Detect which cell encompasses the target text, then output its [x, y] center coordinate. 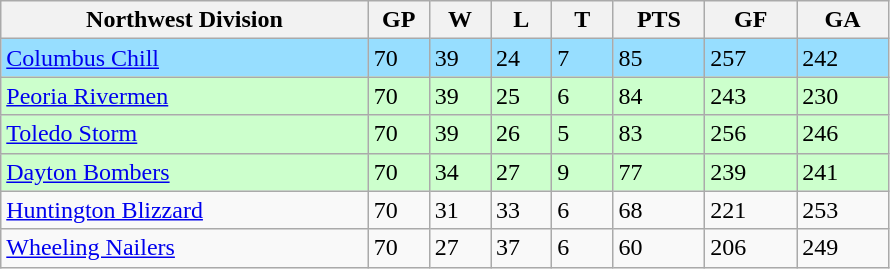
9 [582, 172]
Northwest Division [184, 20]
Columbus Chill [184, 58]
34 [460, 172]
25 [522, 96]
249 [843, 248]
77 [659, 172]
257 [751, 58]
GP [398, 20]
L [522, 20]
Toledo Storm [184, 134]
5 [582, 134]
60 [659, 248]
24 [522, 58]
Wheeling Nailers [184, 248]
26 [522, 134]
242 [843, 58]
W [460, 20]
239 [751, 172]
246 [843, 134]
253 [843, 210]
206 [751, 248]
85 [659, 58]
Peoria Rivermen [184, 96]
GF [751, 20]
PTS [659, 20]
Huntington Blizzard [184, 210]
31 [460, 210]
230 [843, 96]
68 [659, 210]
GA [843, 20]
37 [522, 248]
7 [582, 58]
Dayton Bombers [184, 172]
83 [659, 134]
T [582, 20]
243 [751, 96]
84 [659, 96]
221 [751, 210]
33 [522, 210]
256 [751, 134]
241 [843, 172]
